Capture the cell that displays the provided text and extract its [X, Y] central coordinate. 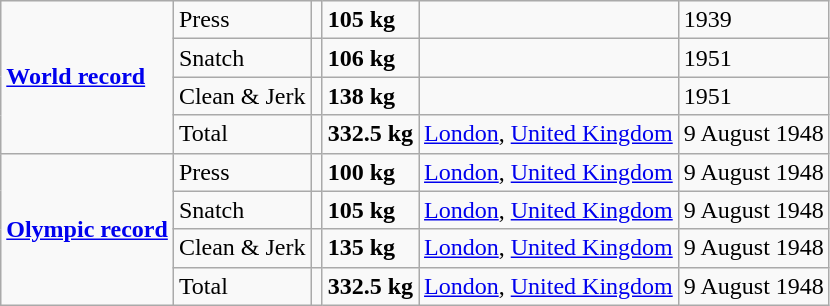
135 kg [370, 248]
Olympic record [88, 229]
World record [88, 77]
1939 [754, 20]
106 kg [370, 58]
100 kg [370, 172]
138 kg [370, 96]
